Locate the cell with the specified text and output its (x, y) center coordinate. 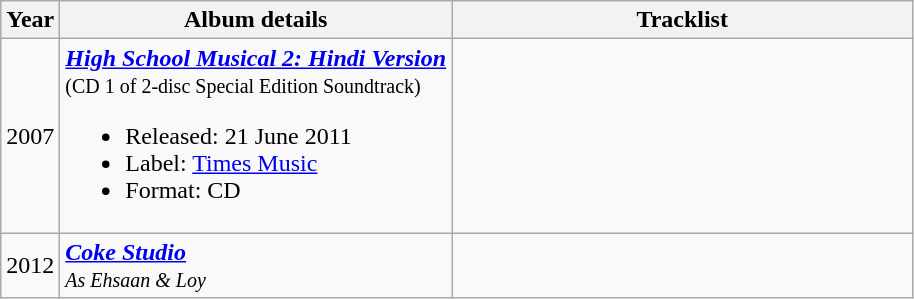
Coke StudioAs Ehsaan & Loy (256, 266)
Album details (256, 20)
High School Musical 2: Hindi Version(CD 1 of 2-disc Special Edition Soundtrack)Released: 21 June 2011Label: Times MusicFormat: CD (256, 136)
Year (30, 20)
2007 (30, 136)
2012 (30, 266)
Tracklist (682, 20)
